Search for the cell housing the specified text and yield its [X, Y] center coordinate. 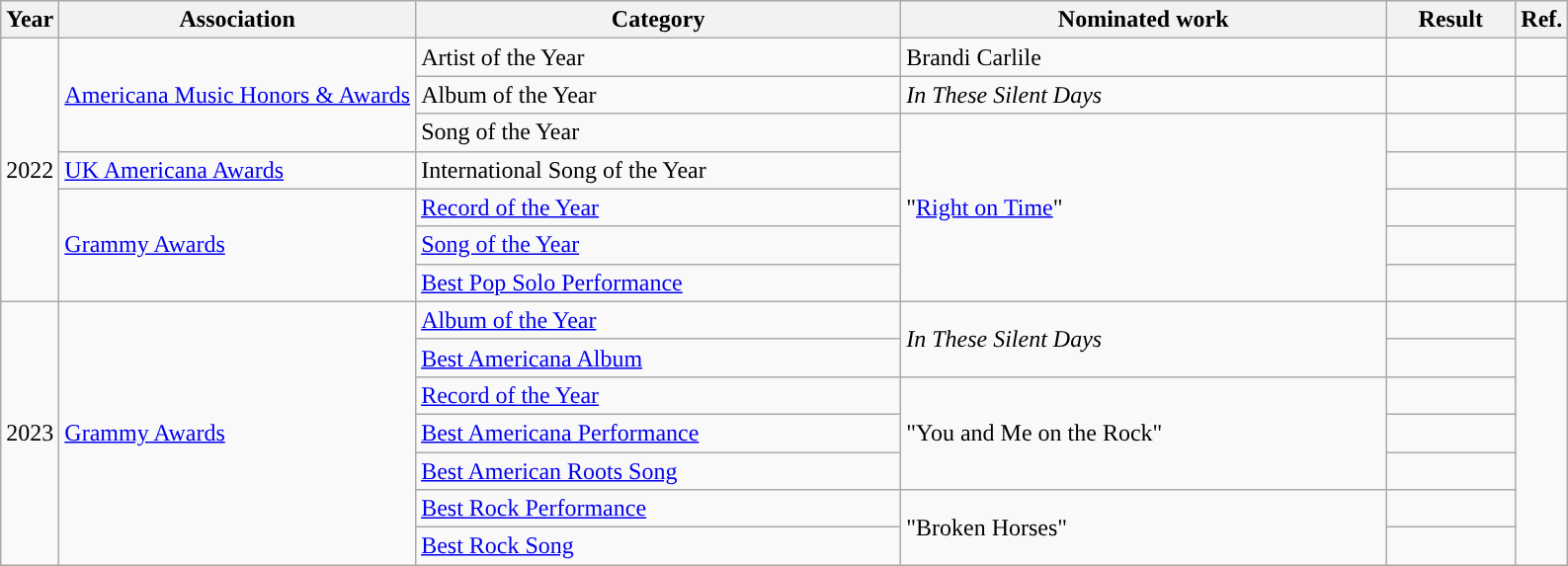
"Broken Horses" [1144, 527]
Best Pop Solo Performance [658, 283]
Best Rock Performance [658, 509]
2023 [30, 433]
Artist of the Year [658, 57]
Americana Music Honors & Awards [237, 95]
International Song of the Year [658, 170]
Association [237, 20]
2022 [30, 170]
Ref. [1541, 20]
Brandi Carlile [1144, 57]
Best American Roots Song [658, 471]
Best Americana Performance [658, 433]
Nominated work [1144, 20]
Category [658, 20]
UK Americana Awards [237, 170]
Year [30, 20]
Best Americana Album [658, 358]
"Right on Time" [1144, 207]
"You and Me on the Rock" [1144, 433]
Best Rock Song [658, 546]
Result [1450, 20]
